Extract the [X, Y] coordinate from the center of the cell holding the provided text.  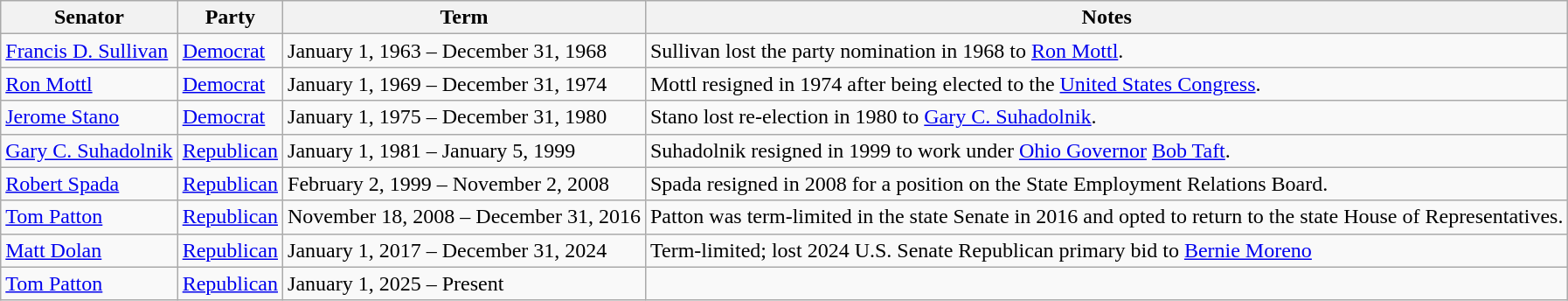
January 1, 1963 – December 31, 1968 [465, 51]
January 1, 1975 – December 31, 1980 [465, 117]
Notes [1107, 17]
Patton was term-limited in the state Senate in 2016 and opted to return to the state House of Representatives. [1107, 217]
Mottl resigned in 1974 after being elected to the United States Congress. [1107, 84]
February 2, 1999 – November 2, 2008 [465, 184]
Gary C. Suhadolnik [89, 150]
Jerome Stano [89, 117]
Matt Dolan [89, 250]
Francis D. Sullivan [89, 51]
Sullivan lost the party nomination in 1968 to Ron Mottl. [1107, 51]
Term [465, 17]
January 1, 1969 – December 31, 1974 [465, 84]
January 1, 1981 – January 5, 1999 [465, 150]
January 1, 2025 – Present [465, 283]
Senator [89, 17]
Spada resigned in 2008 for a position on the State Employment Relations Board. [1107, 184]
Ron Mottl [89, 84]
Term-limited; lost 2024 U.S. Senate Republican primary bid to Bernie Moreno [1107, 250]
November 18, 2008 – December 31, 2016 [465, 217]
January 1, 2017 – December 31, 2024 [465, 250]
Party [230, 17]
Stano lost re-election in 1980 to Gary C. Suhadolnik. [1107, 117]
Suhadolnik resigned in 1999 to work under Ohio Governor Bob Taft. [1107, 150]
Robert Spada [89, 184]
